Extract the (x, y) coordinate from the center of the cell holding the provided text.  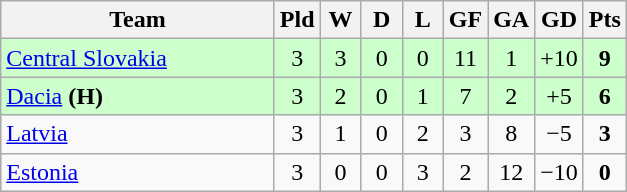
GF (465, 20)
W (340, 20)
L (422, 20)
D (382, 20)
−5 (560, 134)
11 (465, 58)
GD (560, 20)
−10 (560, 172)
GA (512, 20)
Latvia (138, 134)
Pts (604, 20)
Dacia (H) (138, 96)
12 (512, 172)
7 (465, 96)
8 (512, 134)
9 (604, 58)
Pld (297, 20)
Team (138, 20)
Estonia (138, 172)
+10 (560, 58)
+5 (560, 96)
Central Slovakia (138, 58)
6 (604, 96)
